Find where the given text appears and provide that cell's center as (X, Y) coordinate. 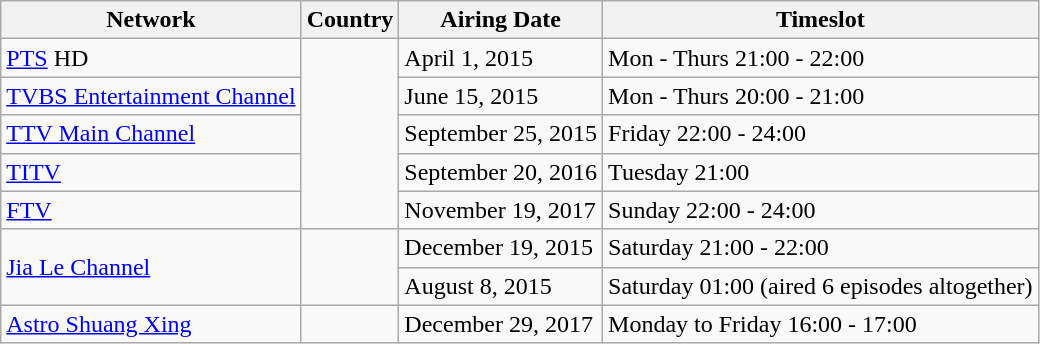
Saturday 21:00 - 22:00 (821, 248)
November 19, 2017 (501, 210)
Sunday 22:00 - 24:00 (821, 210)
Timeslot (821, 20)
TITV (151, 172)
Country (350, 20)
August 8, 2015 (501, 286)
Astro Shuang Xing (151, 324)
Saturday 01:00 (aired 6 episodes altogether) (821, 286)
FTV (151, 210)
Network (151, 20)
June 15, 2015 (501, 96)
December 29, 2017 (501, 324)
Jia Le Channel (151, 267)
Friday 22:00 - 24:00 (821, 134)
TVBS Entertainment Channel (151, 96)
April 1, 2015 (501, 58)
Airing Date (501, 20)
September 25, 2015 (501, 134)
Mon - Thurs 20:00 - 21:00 (821, 96)
Monday to Friday 16:00 - 17:00 (821, 324)
Tuesday 21:00 (821, 172)
PTS HD (151, 58)
December 19, 2015 (501, 248)
TTV Main Channel (151, 134)
Mon - Thurs 21:00 - 22:00 (821, 58)
September 20, 2016 (501, 172)
